Pinpoint the cell where the given text exists, returning its [X, Y] midpoint coordinate. 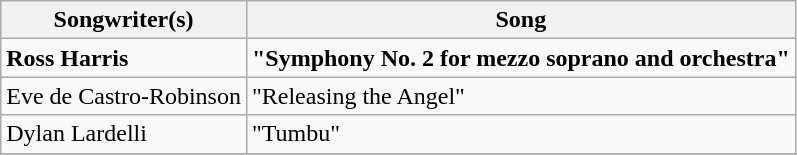
"Releasing the Angel" [520, 96]
"Tumbu" [520, 134]
Songwriter(s) [124, 20]
Eve de Castro-Robinson [124, 96]
Ross Harris [124, 58]
Dylan Lardelli [124, 134]
"Symphony No. 2 for mezzo soprano and orchestra" [520, 58]
Song [520, 20]
